Scan for the cell matching the given text and deliver its (x, y) coordinate at center. 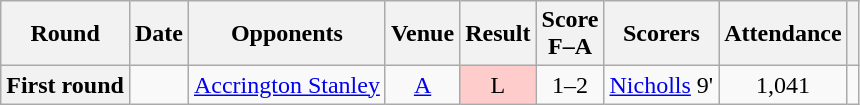
Result (498, 34)
1,041 (783, 85)
Date (158, 34)
Scorers (662, 34)
A (422, 85)
Venue (422, 34)
Accrington Stanley (286, 85)
Attendance (783, 34)
L (498, 85)
First round (66, 85)
1–2 (570, 85)
Nicholls 9' (662, 85)
Opponents (286, 34)
ScoreF–A (570, 34)
Round (66, 34)
